Output the [x, y] coordinate of the center of the cell containing the given text.  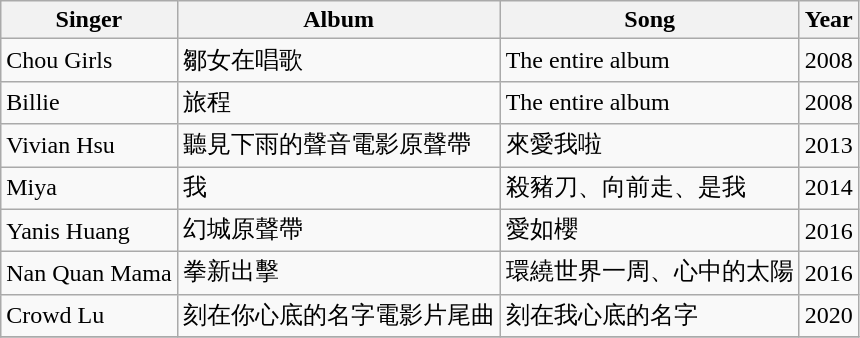
Yanis Huang [89, 230]
Chou Girls [89, 60]
幻城原聲帶 [338, 230]
來愛我啦 [650, 146]
鄒女在唱歌 [338, 60]
Nan Quan Mama [89, 274]
我 [338, 188]
Miya [89, 188]
殺豬刀、向前走、是我 [650, 188]
Album [338, 20]
拳新出擊 [338, 274]
2020 [828, 316]
2014 [828, 188]
刻在我心底的名字 [650, 316]
Billie [89, 102]
Crowd Lu [89, 316]
刻在你心底的名字電影片尾曲 [338, 316]
2013 [828, 146]
Song [650, 20]
Year [828, 20]
環繞世界一周、心中的太陽 [650, 274]
愛如櫻 [650, 230]
聽見下雨的聲音電影原聲帶 [338, 146]
旅程 [338, 102]
Singer [89, 20]
Vivian Hsu [89, 146]
